Output the [x, y] coordinate of the center of the cell containing the given text.  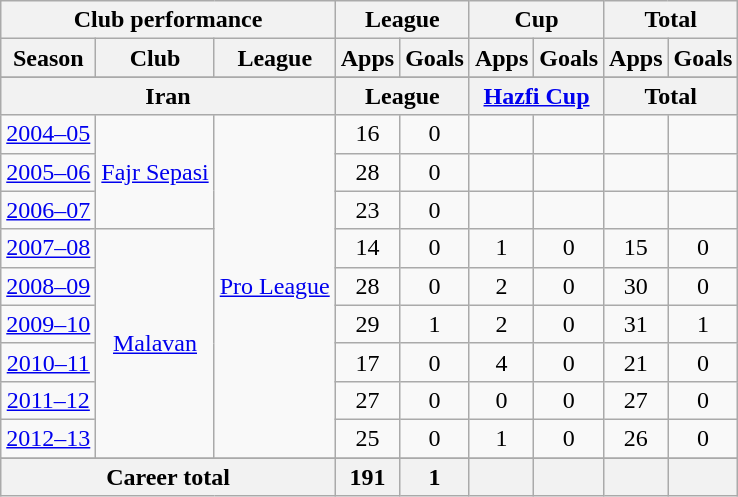
15 [636, 248]
4 [501, 362]
30 [636, 286]
Club [155, 58]
23 [367, 210]
26 [636, 438]
25 [367, 438]
2006–07 [48, 210]
Iran [168, 96]
29 [367, 324]
2012–13 [48, 438]
Hazfi Cup [536, 96]
Career total [168, 477]
2008–09 [48, 286]
Malavan [155, 343]
17 [367, 362]
Season [48, 58]
2007–08 [48, 248]
2009–10 [48, 324]
Pro League [274, 286]
2005–06 [48, 172]
21 [636, 362]
16 [367, 134]
2011–12 [48, 400]
31 [636, 324]
2004–05 [48, 134]
Fajr Sepasi [155, 172]
Club performance [168, 20]
191 [367, 477]
14 [367, 248]
Cup [536, 20]
2010–11 [48, 362]
